Capture the cell that displays the provided text and extract its (x, y) central coordinate. 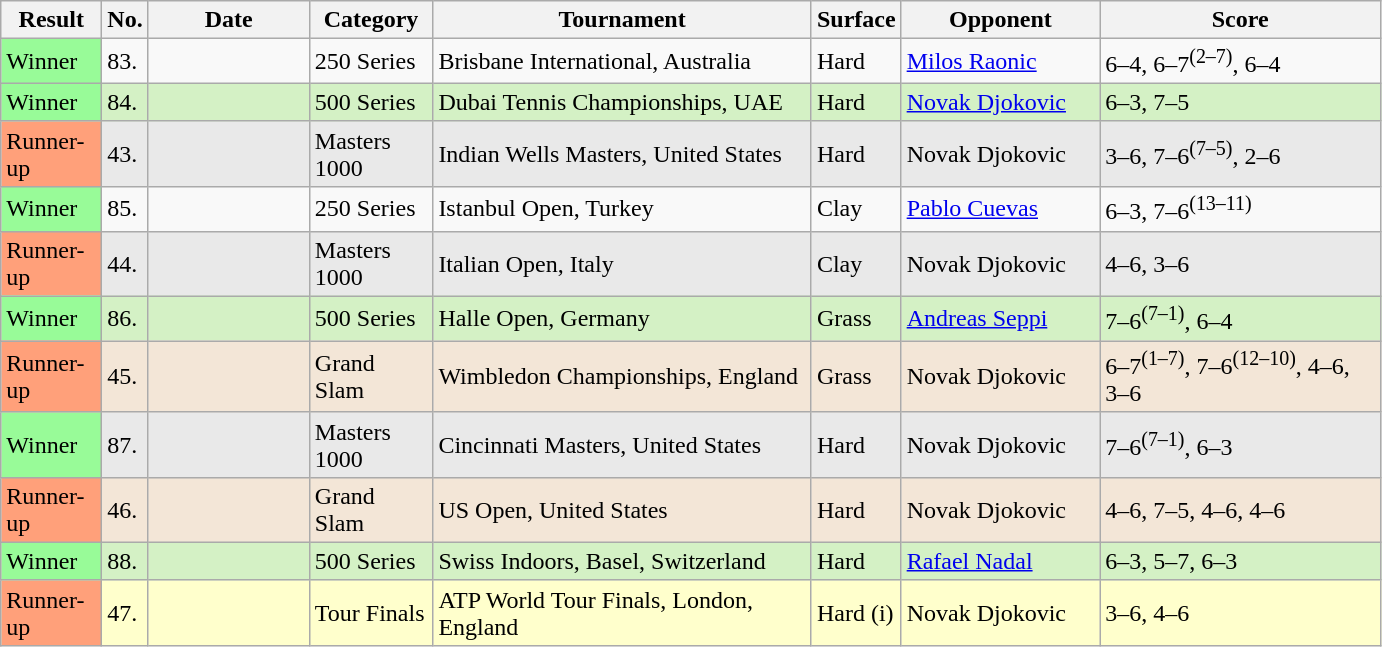
Halle Open, Germany (622, 318)
43. (125, 154)
84. (125, 102)
4–6, 7–5, 4–6, 4–6 (1240, 510)
Dubai Tennis Championships, UAE (622, 102)
Score (1240, 20)
Result (52, 20)
85. (125, 208)
4–6, 3–6 (1240, 264)
Category (371, 20)
Swiss Indoors, Basel, Switzerland (622, 561)
47. (125, 612)
6–7(1–7), 7–6(12–10), 4–6, 3–6 (1240, 377)
ATP World Tour Finals, London, England (622, 612)
6–3, 7–5 (1240, 102)
44. (125, 264)
88. (125, 561)
7–6(7–1), 6–4 (1240, 318)
87. (125, 444)
83. (125, 62)
3–6, 4–6 (1240, 612)
Pablo Cuevas (1000, 208)
6–3, 5–7, 6–3 (1240, 561)
3–6, 7–6(7–5), 2–6 (1240, 154)
6–4, 6–7(2–7), 6–4 (1240, 62)
No. (125, 20)
Indian Wells Masters, United States (622, 154)
45. (125, 377)
US Open, United States (622, 510)
Cincinnati Masters, United States (622, 444)
Italian Open, Italy (622, 264)
Brisbane International, Australia (622, 62)
Wimbledon Championships, England (622, 377)
Tour Finals (371, 612)
Istanbul Open, Turkey (622, 208)
Tournament (622, 20)
Opponent (1000, 20)
Surface (856, 20)
86. (125, 318)
Hard (i) (856, 612)
Date (228, 20)
Milos Raonic (1000, 62)
Andreas Seppi (1000, 318)
6–3, 7–6(13–11) (1240, 208)
Rafael Nadal (1000, 561)
46. (125, 510)
7–6(7–1), 6–3 (1240, 444)
